Extract the (x, y) coordinate from the center of the cell holding the provided text.  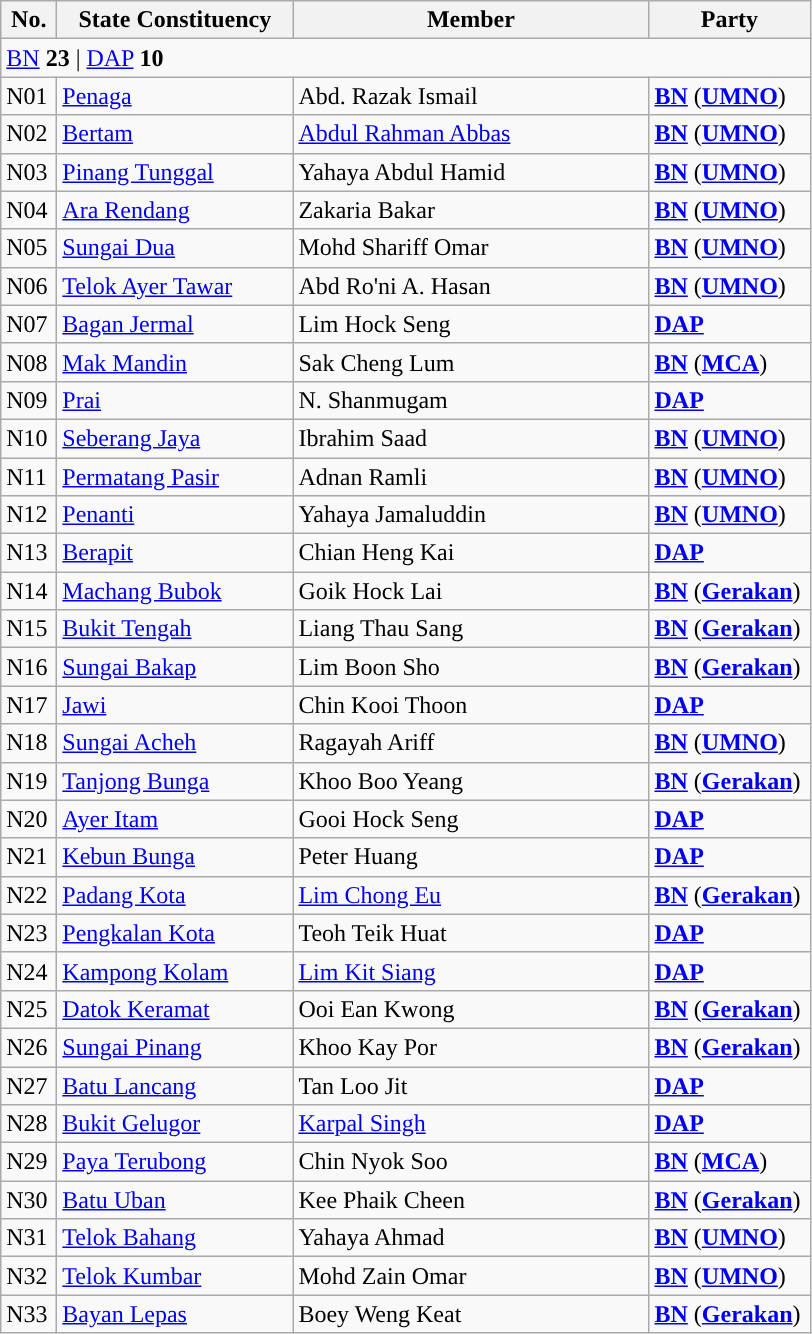
Ibrahim Saad (471, 438)
Boey Weng Keat (471, 1314)
Berapit (175, 553)
Telok Bahang (175, 1238)
Mohd Shariff Omar (471, 248)
Abdul Rahman Abbas (471, 134)
State Constituency (175, 20)
Tanjong Bunga (175, 781)
Ooi Ean Kwong (471, 1009)
Pengkalan Kota (175, 933)
N22 (29, 895)
Yahaya Jamaluddin (471, 515)
Chian Heng Kai (471, 553)
Pinang Tunggal (175, 172)
N26 (29, 1047)
N25 (29, 1009)
Datok Keramat (175, 1009)
N11 (29, 477)
Abd Ro'ni A. Hasan (471, 286)
Bukit Tengah (175, 629)
Chin Kooi Thoon (471, 705)
N07 (29, 324)
N10 (29, 438)
N. Shanmugam (471, 400)
N23 (29, 933)
Peter Huang (471, 857)
N14 (29, 591)
Sungai Acheh (175, 743)
Kebun Bunga (175, 857)
Mak Mandin (175, 362)
Lim Chong Eu (471, 895)
Member (471, 20)
Batu Uban (175, 1200)
BN 23 | DAP 10 (406, 58)
Chin Nyok Soo (471, 1162)
Ayer Itam (175, 819)
Bertam (175, 134)
Liang Thau Sang (471, 629)
N05 (29, 248)
Penaga (175, 96)
Party (730, 20)
N08 (29, 362)
N09 (29, 400)
Bagan Jermal (175, 324)
N33 (29, 1314)
Kampong Kolam (175, 971)
Ragayah Ariff (471, 743)
N01 (29, 96)
Jawi (175, 705)
Gooi Hock Seng (471, 819)
N16 (29, 667)
N03 (29, 172)
Tan Loo Jit (471, 1085)
Kee Phaik Cheen (471, 1200)
Lim Boon Sho (471, 667)
Adnan Ramli (471, 477)
Sungai Dua (175, 248)
Teoh Teik Huat (471, 933)
N20 (29, 819)
N17 (29, 705)
N21 (29, 857)
Telok Kumbar (175, 1276)
Machang Bubok (175, 591)
Khoo Kay Por (471, 1047)
N02 (29, 134)
Zakaria Bakar (471, 210)
Batu Lancang (175, 1085)
N24 (29, 971)
Permatang Pasir (175, 477)
Penanti (175, 515)
Telok Ayer Tawar (175, 286)
Bukit Gelugor (175, 1124)
N29 (29, 1162)
N28 (29, 1124)
Paya Terubong (175, 1162)
N27 (29, 1085)
Lim Hock Seng (471, 324)
Sungai Bakap (175, 667)
N13 (29, 553)
Goik Hock Lai (471, 591)
Abd. Razak Ismail (471, 96)
Prai (175, 400)
N31 (29, 1238)
Lim Kit Siang (471, 971)
N04 (29, 210)
N15 (29, 629)
Sungai Pinang (175, 1047)
Karpal Singh (471, 1124)
No. (29, 20)
N32 (29, 1276)
Yahaya Ahmad (471, 1238)
Seberang Jaya (175, 438)
N12 (29, 515)
Padang Kota (175, 895)
Ara Rendang (175, 210)
Bayan Lepas (175, 1314)
Sak Cheng Lum (471, 362)
N18 (29, 743)
Khoo Boo Yeang (471, 781)
Mohd Zain Omar (471, 1276)
Yahaya Abdul Hamid (471, 172)
N19 (29, 781)
N06 (29, 286)
N30 (29, 1200)
